Find where the given text appears and provide that cell's center as (x, y) coordinate. 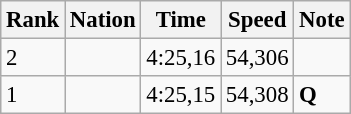
4:25,15 (181, 95)
Time (181, 20)
1 (33, 95)
Q (322, 95)
Nation (103, 20)
4:25,16 (181, 58)
Note (322, 20)
2 (33, 58)
54,306 (258, 58)
Speed (258, 20)
54,308 (258, 95)
Rank (33, 20)
